Determine the [X, Y] coordinate at the center of the cell enclosing the given text.  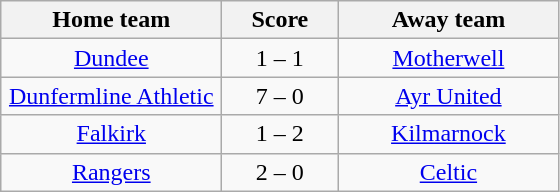
Rangers [112, 172]
Ayr United [448, 96]
Home team [112, 20]
Score [280, 20]
7 – 0 [280, 96]
1 – 1 [280, 58]
2 – 0 [280, 172]
Dunfermline Athletic [112, 96]
Away team [448, 20]
Motherwell [448, 58]
Falkirk [112, 134]
Kilmarnock [448, 134]
1 – 2 [280, 134]
Dundee [112, 58]
Celtic [448, 172]
